Extract the [X, Y] coordinate from the center of the cell holding the provided text.  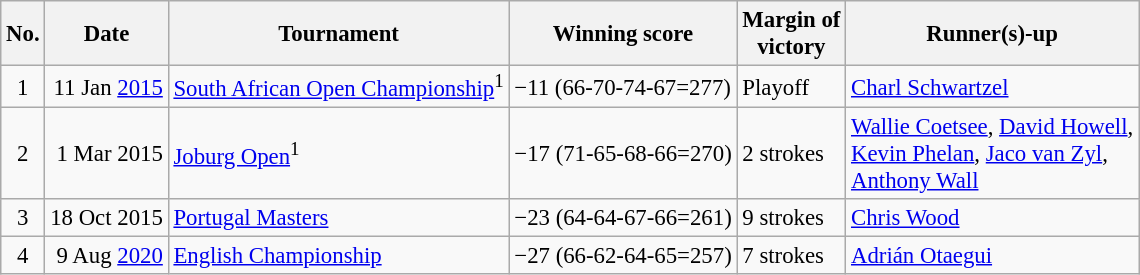
9 strokes [792, 218]
Winning score [623, 34]
South African Open Championship1 [338, 87]
English Championship [338, 256]
−27 (66-62-64-65=257) [623, 256]
Adrián Otaegui [992, 256]
1 Mar 2015 [106, 154]
2 strokes [792, 154]
1 [23, 87]
Date [106, 34]
4 [23, 256]
Wallie Coetsee, David Howell, Kevin Phelan, Jaco van Zyl, Anthony Wall [992, 154]
9 Aug 2020 [106, 256]
3 [23, 218]
Margin ofvictory [792, 34]
7 strokes [792, 256]
18 Oct 2015 [106, 218]
−11 (66-70-74-67=277) [623, 87]
No. [23, 34]
Portugal Masters [338, 218]
2 [23, 154]
11 Jan 2015 [106, 87]
Charl Schwartzel [992, 87]
−17 (71-65-68-66=270) [623, 154]
Joburg Open1 [338, 154]
−23 (64-64-67-66=261) [623, 218]
Chris Wood [992, 218]
Runner(s)-up [992, 34]
Playoff [792, 87]
Tournament [338, 34]
